Return [X, Y] of the center of cell containing provided text 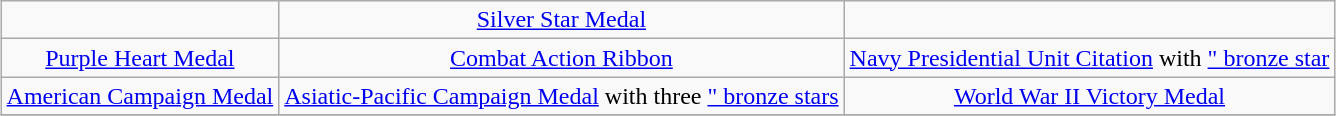
World War II Victory Medal [1090, 96]
Asiatic-Pacific Campaign Medal with three " bronze stars [562, 96]
Purple Heart Medal [140, 58]
American Campaign Medal [140, 96]
Navy Presidential Unit Citation with " bronze star [1090, 58]
Silver Star Medal [562, 20]
Combat Action Ribbon [562, 58]
